Provide the (x, y) coordinate of the cell's center where the given text is located.  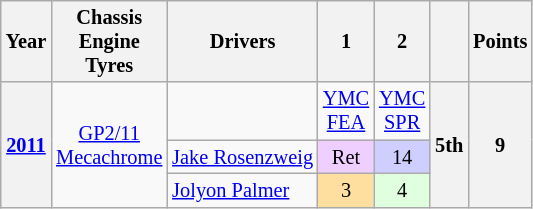
Drivers (242, 41)
GP2/11Mecachrome (109, 144)
3 (346, 190)
YMCFEA (346, 111)
Points (500, 41)
2011 (26, 144)
Jake Rosenzweig (242, 157)
4 (402, 190)
Ret (346, 157)
Jolyon Palmer (242, 190)
1 (346, 41)
2 (402, 41)
ChassisEngineTyres (109, 41)
YMCSPR (402, 111)
14 (402, 157)
Year (26, 41)
9 (500, 144)
5th (449, 144)
